Extract the (X, Y) coordinate from the center of the cell holding the provided text.  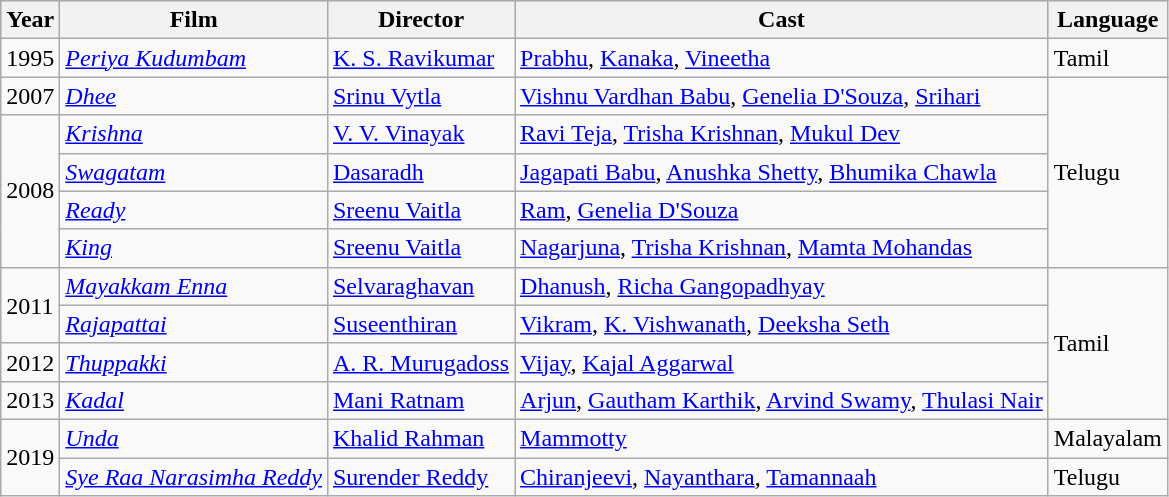
Srinu Vytla (420, 96)
King (194, 248)
Film (194, 20)
Ravi Teja, Trisha Krishnan, Mukul Dev (782, 134)
Cast (782, 20)
Suseenthiran (420, 324)
Krishna (194, 134)
2011 (30, 305)
Ready (194, 210)
Vijay, Kajal Aggarwal (782, 362)
Director (420, 20)
Year (30, 20)
Chiranjeevi, Nayanthara, Tamannaah (782, 477)
2008 (30, 191)
2007 (30, 96)
Sye Raa Narasimha Reddy (194, 477)
Surender Reddy (420, 477)
Mani Ratnam (420, 400)
Nagarjuna, Trisha Krishnan, Mamta Mohandas (782, 248)
Khalid Rahman (420, 438)
Language (1108, 20)
Vikram, K. Vishwanath, Deeksha Seth (782, 324)
Malayalam (1108, 438)
Dhee (194, 96)
Periya Kudumbam (194, 58)
Mammotty (782, 438)
Jagapati Babu, Anushka Shetty, Bhumika Chawla (782, 172)
A. R. Murugadoss (420, 362)
2012 (30, 362)
1995 (30, 58)
Thuppakki (194, 362)
Dasaradh (420, 172)
V. V. Vinayak (420, 134)
Kadal (194, 400)
2013 (30, 400)
K. S. Ravikumar (420, 58)
2019 (30, 457)
Mayakkam Enna (194, 286)
Unda (194, 438)
Dhanush, Richa Gangopadhyay (782, 286)
Rajapattai (194, 324)
Prabhu, Kanaka, Vineetha (782, 58)
Selvaraghavan (420, 286)
Vishnu Vardhan Babu, Genelia D'Souza, Srihari (782, 96)
Swagatam (194, 172)
Arjun, Gautham Karthik, Arvind Swamy, Thulasi Nair (782, 400)
Ram, Genelia D'Souza (782, 210)
